Identify which cell holds the provided text, then report its [X, Y] central coordinate. 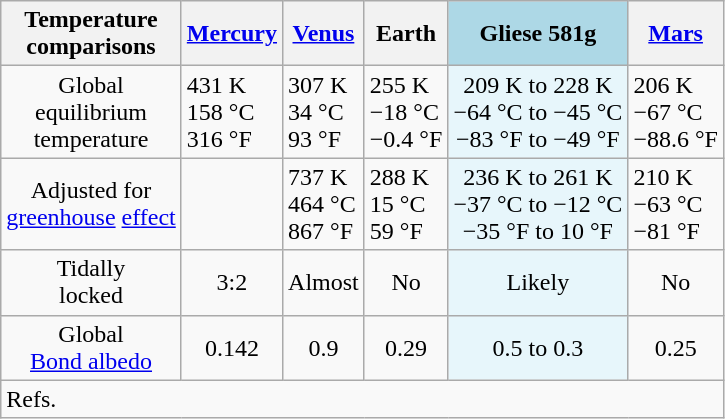
3:2 [232, 282]
Global Bond albedo [92, 348]
Mars [676, 34]
Tidally locked [92, 282]
737 K 464 °C867 °F [324, 204]
210 K −63 °C−81 °F [676, 204]
Adjusted forgreenhouse effect [92, 204]
Temperaturecomparisons [92, 34]
0.9 [324, 348]
Refs. [362, 399]
206 K −67 °C−88.6 °F [676, 112]
431 K 158 °C 316 °F [232, 112]
Gliese 581g [538, 34]
0.29 [406, 348]
236 K to 261 K −37 °C to −12 °C −35 °F to 10 °F [538, 204]
255 K −18 °C−0.4 °F [406, 112]
Likely [538, 282]
0.5 to 0.3 [538, 348]
Earth [406, 34]
Almost [324, 282]
307 K 34 °C 93 °F [324, 112]
Globalequilibrium temperature [92, 112]
288 K 15 °C59 °F [406, 204]
Venus [324, 34]
209 K to 228 K−64 °C to −45 °C−83 °F to −49 °F [538, 112]
0.25 [676, 348]
0.142 [232, 348]
Mercury [232, 34]
